Capture the cell that displays the provided text and extract its (x, y) central coordinate. 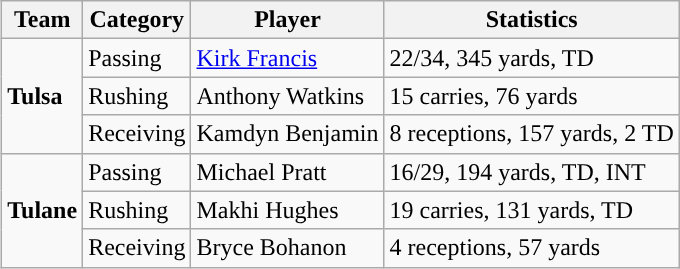
Category (137, 20)
Kamdyn Benjamin (288, 134)
Anthony Watkins (288, 96)
16/29, 194 yards, TD, INT (532, 172)
Team (42, 20)
22/34, 345 yards, TD (532, 58)
Statistics (532, 20)
Kirk Francis (288, 58)
Player (288, 20)
4 receptions, 57 yards (532, 248)
Tulane (42, 210)
15 carries, 76 yards (532, 96)
Bryce Bohanon (288, 248)
Tulsa (42, 96)
8 receptions, 157 yards, 2 TD (532, 134)
Makhi Hughes (288, 210)
19 carries, 131 yards, TD (532, 210)
Michael Pratt (288, 172)
